Output the [x, y] coordinate of the center of the cell containing the given text.  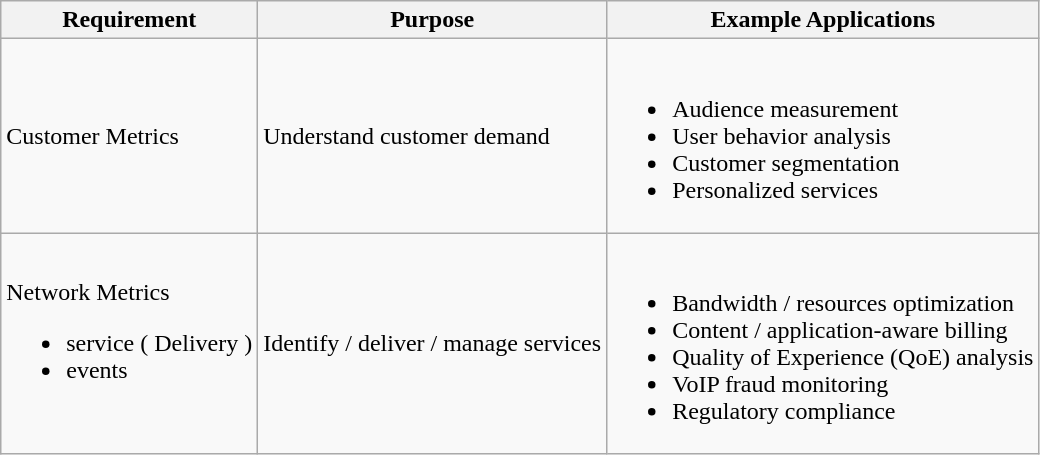
Network Metricsservice ( Delivery )events [130, 344]
Identify / deliver / manage services [432, 344]
Requirement [130, 20]
Audience measurementUser behavior analysisCustomer segmentationPersonalized services [823, 136]
Purpose [432, 20]
Understand customer demand [432, 136]
Example Applications [823, 20]
Bandwidth / resources optimizationContent / application-aware billingQuality of Experience (QoE) analysisVoIP fraud monitoringRegulatory compliance [823, 344]
Customer Metrics [130, 136]
